From the cell containing the given text, extract its center point as [X, Y] coordinate. 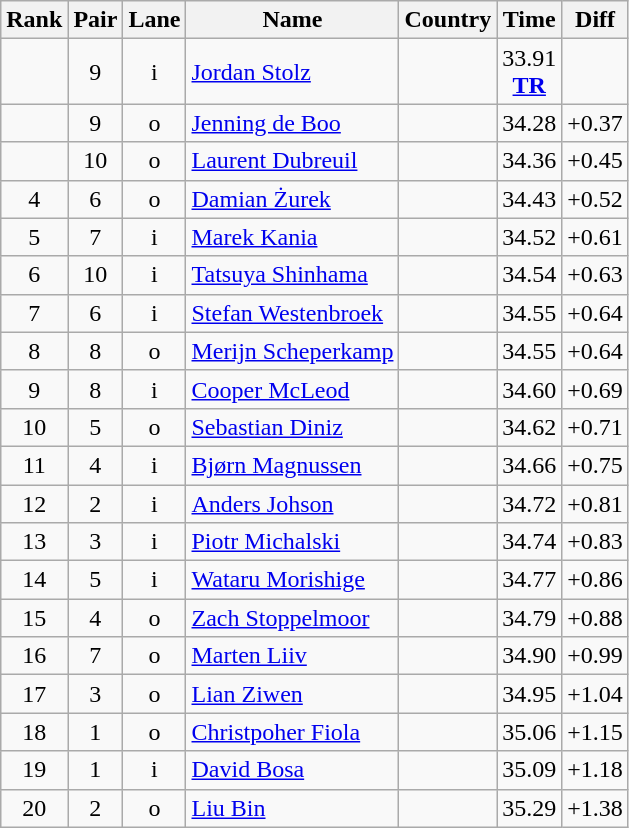
David Bosa [292, 770]
+0.69 [596, 389]
17 [34, 694]
Marek Kania [292, 237]
34.79 [530, 618]
Time [530, 20]
Merijn Scheperkamp [292, 351]
Country [448, 20]
+1.18 [596, 770]
12 [34, 503]
Name [292, 20]
Damian Żurek [292, 199]
34.28 [530, 123]
34.74 [530, 542]
35.06 [530, 732]
11 [34, 465]
+0.61 [596, 237]
Sebastian Diniz [292, 427]
Cooper McLeod [292, 389]
Diff [596, 20]
+0.83 [596, 542]
34.66 [530, 465]
19 [34, 770]
34.62 [530, 427]
14 [34, 580]
+0.86 [596, 580]
Zach Stoppelmoor [292, 618]
Wataru Morishige [292, 580]
Jordan Stolz [292, 72]
Christpoher Fiola [292, 732]
Marten Liiv [292, 656]
Liu Bin [292, 808]
+0.37 [596, 123]
Piotr Michalski [292, 542]
35.09 [530, 770]
35.29 [530, 808]
Pair [96, 20]
34.60 [530, 389]
Laurent Dubreuil [292, 161]
+0.81 [596, 503]
13 [34, 542]
Jenning de Boo [292, 123]
15 [34, 618]
Stefan Westenbroek [292, 313]
+0.52 [596, 199]
+0.63 [596, 275]
34.54 [530, 275]
34.36 [530, 161]
+0.75 [596, 465]
34.90 [530, 656]
34.95 [530, 694]
Anders Johson [292, 503]
20 [34, 808]
+1.04 [596, 694]
+0.45 [596, 161]
Tatsuya Shinhama [292, 275]
+1.15 [596, 732]
Lian Ziwen [292, 694]
34.52 [530, 237]
Rank [34, 20]
+0.99 [596, 656]
16 [34, 656]
+0.71 [596, 427]
+1.38 [596, 808]
34.43 [530, 199]
33.91TR [530, 72]
+0.88 [596, 618]
Lane [154, 20]
Bjørn Magnussen [292, 465]
34.77 [530, 580]
18 [34, 732]
34.72 [530, 503]
